Pinpoint the cell where the given text exists, returning its [x, y] midpoint coordinate. 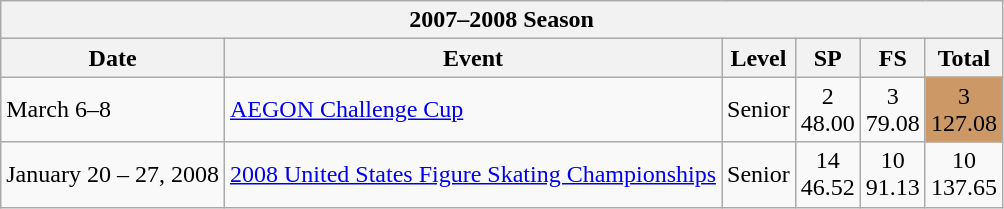
3 127.08 [964, 110]
Date [113, 58]
2008 United States Figure Skating Championships [472, 174]
14 46.52 [828, 174]
January 20 – 27, 2008 [113, 174]
AEGON Challenge Cup [472, 110]
Level [759, 58]
March 6–8 [113, 110]
FS [892, 58]
Event [472, 58]
3 79.08 [892, 110]
2 48.00 [828, 110]
Total [964, 58]
10 137.65 [964, 174]
SP [828, 58]
2007–2008 Season [502, 20]
10 91.13 [892, 174]
